From the cell containing the given text, extract its center point as [x, y] coordinate. 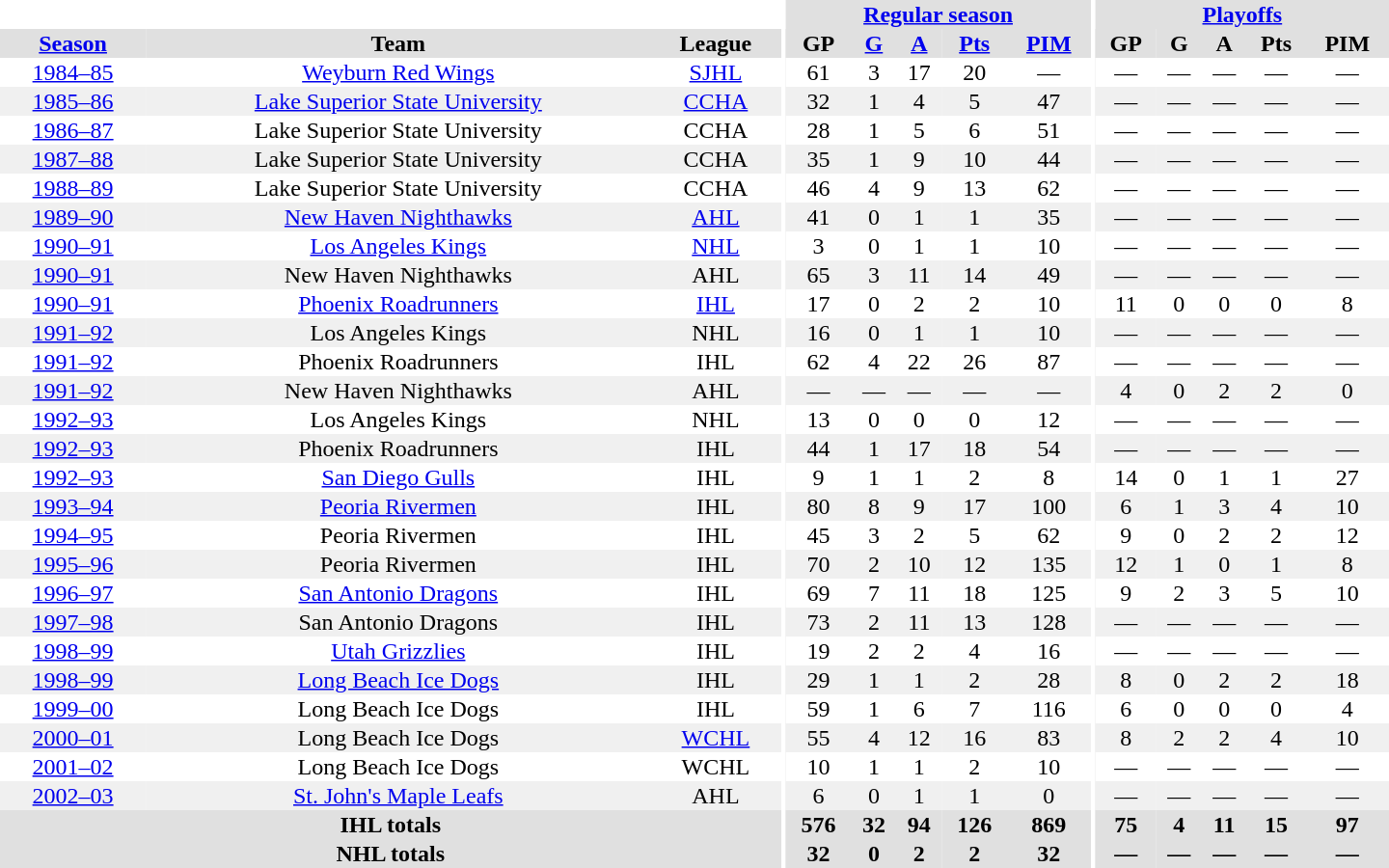
29 [819, 680]
1999–00 [73, 709]
St. John's Maple Leafs [397, 796]
135 [1049, 564]
75 [1127, 825]
51 [1049, 130]
576 [819, 825]
Utah Grizzlies [397, 651]
1989–90 [73, 217]
46 [819, 188]
Team [397, 43]
15 [1277, 825]
26 [974, 362]
70 [819, 564]
97 [1347, 825]
1985–86 [73, 101]
1986–87 [73, 130]
San Diego Gulls [397, 477]
54 [1049, 448]
1995–96 [73, 564]
Regular season [939, 14]
47 [1049, 101]
Playoffs [1242, 14]
65 [819, 275]
49 [1049, 275]
869 [1049, 825]
94 [918, 825]
1993–94 [73, 506]
IHL totals [390, 825]
1984–85 [73, 72]
1996–97 [73, 593]
83 [1049, 738]
41 [819, 217]
2000–01 [73, 738]
20 [974, 72]
27 [1347, 477]
100 [1049, 506]
126 [974, 825]
80 [819, 506]
69 [819, 593]
1987–88 [73, 159]
League [716, 43]
87 [1049, 362]
59 [819, 709]
2002–03 [73, 796]
1988–89 [73, 188]
NHL totals [390, 854]
73 [819, 622]
116 [1049, 709]
19 [819, 651]
61 [819, 72]
2001–02 [73, 767]
Weyburn Red Wings [397, 72]
Season [73, 43]
55 [819, 738]
128 [1049, 622]
22 [918, 362]
125 [1049, 593]
1994–95 [73, 535]
SJHL [716, 72]
1997–98 [73, 622]
45 [819, 535]
